Locate the cell with the specified text and output its [x, y] center coordinate. 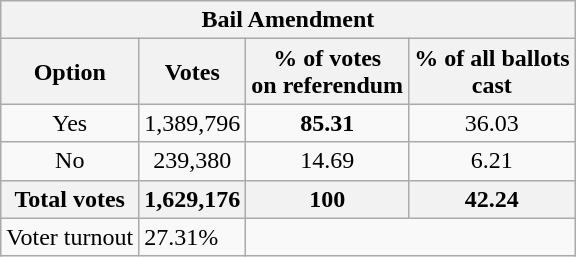
Bail Amendment [288, 20]
% of all ballotscast [492, 72]
Votes [192, 72]
% of voteson referendum [328, 72]
14.69 [328, 161]
No [70, 161]
85.31 [328, 123]
36.03 [492, 123]
Total votes [70, 199]
100 [328, 199]
239,380 [192, 161]
1,389,796 [192, 123]
Voter turnout [70, 237]
1,629,176 [192, 199]
Option [70, 72]
27.31% [192, 237]
Yes [70, 123]
42.24 [492, 199]
6.21 [492, 161]
